For the text-containing cell, return its midpoint in [X, Y] coordinate format. 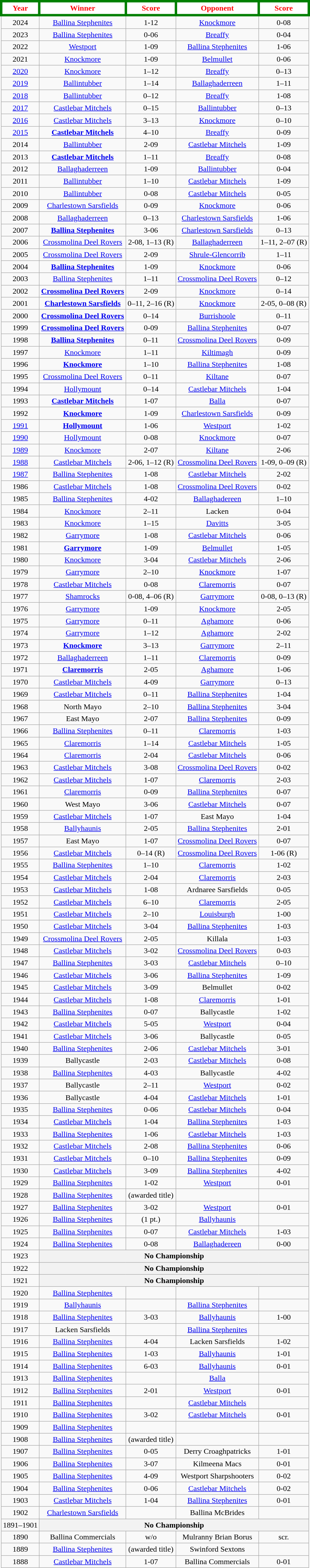
5-05 [151, 1024]
1968 [21, 706]
1995 [21, 377]
(1 pt.) [151, 1219]
Kilmeena Macs [217, 1464]
1954 [21, 877]
1965 [21, 743]
2019 [21, 83]
Westport Sharpshooters [217, 1476]
North Mayo [83, 706]
3-07 [151, 1464]
1998 [21, 340]
1925 [21, 1232]
1992 [21, 413]
2-05, 0–08 (R) [284, 303]
1933 [21, 1134]
w/o [151, 1537]
2013 [21, 157]
West Mayo [83, 804]
2-08, 1–13 (R) [151, 242]
1891–1901 [21, 1525]
1939 [21, 1061]
3-01 [284, 1048]
1975 [21, 621]
scr. [284, 1537]
1921 [21, 1280]
1935 [21, 1109]
Louisburgh [217, 914]
Shamrocks [83, 597]
2012 [21, 169]
Year [21, 8]
1–15 [151, 523]
1912 [21, 1391]
1988 [21, 462]
1964 [21, 755]
1973 [21, 645]
2-06, 1–12 (R) [151, 462]
1922 [21, 1268]
1919 [21, 1305]
1928 [21, 1195]
0-00 [284, 1244]
1966 [21, 731]
2008 [21, 218]
4-03 [151, 1073]
1948 [21, 951]
1990 [21, 438]
1913 [21, 1378]
2023 [21, 35]
Swinford Sextons [217, 1549]
1942 [21, 1024]
1980 [21, 560]
3-08 [151, 768]
1916 [21, 1342]
1956 [21, 853]
Opponent [217, 8]
1902 [21, 1512]
1944 [21, 1000]
1963 [21, 768]
1937 [21, 1085]
1924 [21, 1244]
2022 [21, 47]
1989 [21, 450]
1997 [21, 352]
Lacken [217, 511]
1974 [21, 633]
1890 [21, 1537]
1932 [21, 1146]
1969 [21, 694]
1999 [21, 328]
4–10 [151, 132]
3-05 [284, 523]
1949 [21, 939]
0–11, 2–16 (R) [151, 303]
1987 [21, 474]
1947 [21, 963]
1981 [21, 548]
1985 [21, 499]
1930 [21, 1171]
2018 [21, 96]
1970 [21, 682]
1915 [21, 1354]
1910 [21, 1415]
1911 [21, 1403]
6-03 [151, 1366]
0–14 (R) [151, 853]
2001 [21, 303]
1-06 (R) [284, 853]
Ardnaree Sarsfields [217, 890]
1909 [21, 1427]
Mulranny Brian Borus [217, 1537]
1996 [21, 365]
1908 [21, 1439]
Killala [217, 939]
1929 [21, 1183]
1959 [21, 816]
1952 [21, 902]
1983 [21, 523]
1967 [21, 719]
1–11, 2–07 (R) [284, 242]
1-09, 0–09 (R) [284, 462]
1940 [21, 1048]
6–10 [151, 902]
2020 [21, 71]
2-08 [151, 1146]
1950 [21, 926]
1979 [21, 572]
2010 [21, 194]
1994 [21, 389]
1971 [21, 670]
Derry Croaghpatricks [217, 1452]
2016 [21, 120]
1914 [21, 1366]
Kiltimagh [217, 352]
0-08, 0–13 (R) [284, 597]
1917 [21, 1330]
2007 [21, 230]
1936 [21, 1097]
Burrishoole [217, 315]
2006 [21, 242]
2000 [21, 315]
1977 [21, 597]
1918 [21, 1317]
Shrule-Glencorrib [217, 254]
2002 [21, 291]
1923 [21, 1256]
2005 [21, 254]
1960 [21, 804]
2004 [21, 267]
2011 [21, 181]
1946 [21, 975]
Winner [83, 8]
1986 [21, 487]
2003 [21, 279]
1938 [21, 1073]
1927 [21, 1207]
1941 [21, 1036]
Ballina McBrides [217, 1512]
1945 [21, 987]
0-03 [284, 951]
Davitts [217, 523]
1906 [21, 1464]
1961 [21, 792]
1931 [21, 1159]
1889 [21, 1549]
1934 [21, 1122]
0-08, 4–06 (R) [151, 597]
1984 [21, 511]
1905 [21, 1476]
1943 [21, 1012]
1955 [21, 865]
1-12 [151, 22]
2009 [21, 206]
2014 [21, 144]
0–15 [151, 108]
2021 [21, 59]
1993 [21, 401]
1962 [21, 780]
1982 [21, 535]
1903 [21, 1500]
1888 [21, 1562]
1972 [21, 658]
1991 [21, 426]
1926 [21, 1219]
1920 [21, 1293]
1976 [21, 609]
2024 [21, 22]
1953 [21, 890]
1907 [21, 1452]
2015 [21, 132]
1978 [21, 584]
2017 [21, 108]
1951 [21, 914]
1957 [21, 841]
1958 [21, 829]
1904 [21, 1488]
